Capture the cell that displays the provided text and extract its (X, Y) central coordinate. 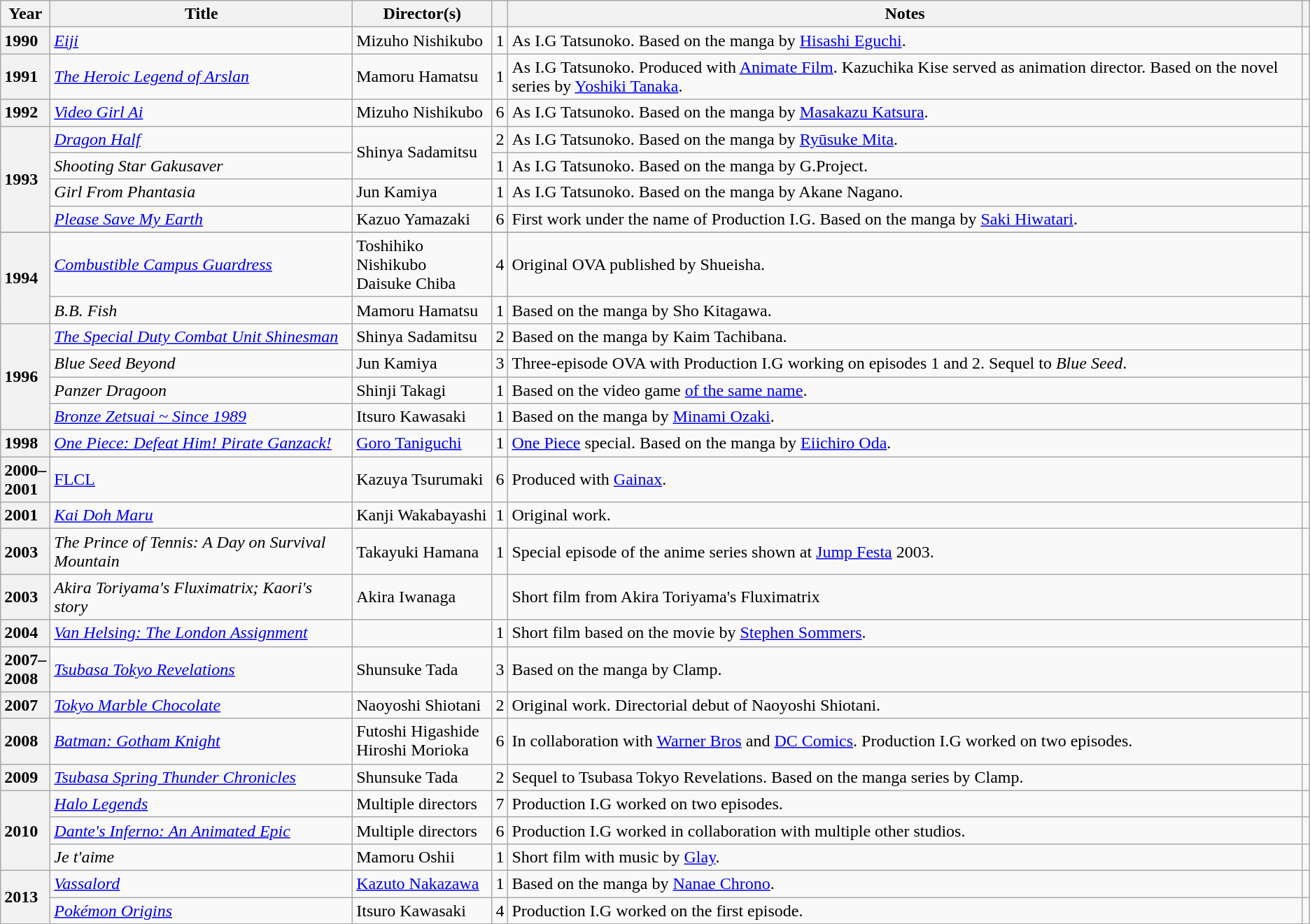
Je t'aime (202, 857)
FLCL (202, 480)
1993 (25, 179)
1991 (25, 77)
Original work. Directorial debut of Naoyoshi Shiotani. (905, 705)
Video Girl Ai (202, 113)
As I.G Tatsunoko. Based on the manga by Hisashi Eguchi. (905, 41)
2009 (25, 777)
Based on the manga by Nanae Chrono. (905, 883)
Naoyoshi Shiotani (423, 705)
The Heroic Legend of Arslan (202, 77)
2001 (25, 516)
Batman: Gotham Knight (202, 741)
Based on the manga by Minami Ozaki. (905, 417)
Kazuo Yamazaki (423, 219)
As I.G Tatsunoko. Based on the manga by G.Project. (905, 166)
Director(s) (423, 14)
Akira Iwanaga (423, 597)
Toshihiko NishikuboDaisuke Chiba (423, 264)
Short film based on the movie by Stephen Sommers. (905, 633)
Dante's Inferno: An Animated Epic (202, 830)
Produced with Gainax. (905, 480)
Sequel to Tsubasa Tokyo Revelations. Based on the manga series by Clamp. (905, 777)
2010 (25, 830)
One Piece special. Based on the manga by Eiichiro Oda. (905, 443)
Please Save My Earth (202, 219)
Based on the manga by Kaim Tachibana. (905, 336)
First work under the name of Production I.G. Based on the manga by Saki Hiwatari. (905, 219)
Original OVA published by Shueisha. (905, 264)
Tokyo Marble Chocolate (202, 705)
One Piece: Defeat Him! Pirate Ganzack! (202, 443)
Year (25, 14)
Futoshi HigashideHiroshi Morioka (423, 741)
Title (202, 14)
2013 (25, 897)
Short film from Akira Toriyama's Fluximatrix (905, 597)
1992 (25, 113)
Eiji (202, 41)
Combustible Campus Guardress (202, 264)
Mamoru Oshii (423, 857)
Special episode of the anime series shown at Jump Festa 2003. (905, 551)
Van Helsing: The London Assignment (202, 633)
2000–2001 (25, 480)
Production I.G worked on the first episode. (905, 910)
2008 (25, 741)
Vassalord (202, 883)
Akira Toriyama's Fluximatrix; Kaori's story (202, 597)
Production I.G worked in collaboration with multiple other studios. (905, 830)
Tsubasa Tokyo Revelations (202, 669)
Pokémon Origins (202, 910)
Shooting Star Gakusaver (202, 166)
2007 (25, 705)
Panzer Dragoon (202, 390)
Kazuya Tsurumaki (423, 480)
Original work. (905, 516)
2007–2008 (25, 669)
Based on the manga by Clamp. (905, 669)
Short film with music by Glay. (905, 857)
Three-episode OVA with Production I.G working on episodes 1 and 2. Sequel to Blue Seed. (905, 363)
1994 (25, 278)
Girl From Phantasia (202, 192)
7 (500, 804)
Based on the video game of the same name. (905, 390)
Kai Doh Maru (202, 516)
1998 (25, 443)
As I.G Tatsunoko. Based on the manga by Akane Nagano. (905, 192)
Goro Taniguchi (423, 443)
As I.G Tatsunoko. Based on the manga by Masakazu Katsura. (905, 113)
Blue Seed Beyond (202, 363)
As I.G Tatsunoko. Based on the manga by Ryūsuke Mita. (905, 139)
Takayuki Hamana (423, 551)
Shinji Takagi (423, 390)
1996 (25, 376)
Notes (905, 14)
Halo Legends (202, 804)
The Prince of Tennis: A Day on Survival Mountain (202, 551)
Kanji Wakabayashi (423, 516)
In collaboration with Warner Bros and DC Comics. Production I.G worked on two episodes. (905, 741)
2004 (25, 633)
Dragon Half (202, 139)
Kazuto Nakazawa (423, 883)
B.B. Fish (202, 310)
1990 (25, 41)
The Special Duty Combat Unit Shinesman (202, 336)
Tsubasa Spring Thunder Chronicles (202, 777)
Bronze Zetsuai ~ Since 1989 (202, 417)
Production I.G worked on two episodes. (905, 804)
Based on the manga by Sho Kitagawa. (905, 310)
As I.G Tatsunoko. Produced with Animate Film. Kazuchika Kise served as animation director. Based on the novel series by Yoshiki Tanaka. (905, 77)
